Output the [X, Y] coordinate of the center of the cell containing the given text.  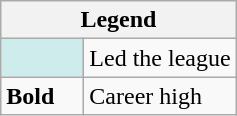
Career high [160, 96]
Led the league [160, 58]
Legend [118, 20]
Bold [42, 96]
